Search for the cell housing the specified text and yield its (x, y) center coordinate. 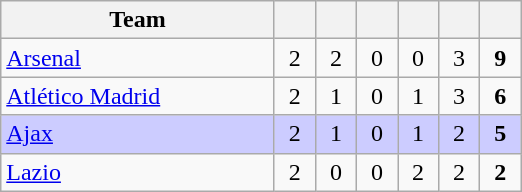
5 (500, 134)
Lazio (138, 172)
Atlético Madrid (138, 96)
9 (500, 58)
Arsenal (138, 58)
Ajax (138, 134)
6 (500, 96)
Team (138, 20)
